Scan for the cell matching the given text and deliver its (x, y) coordinate at center. 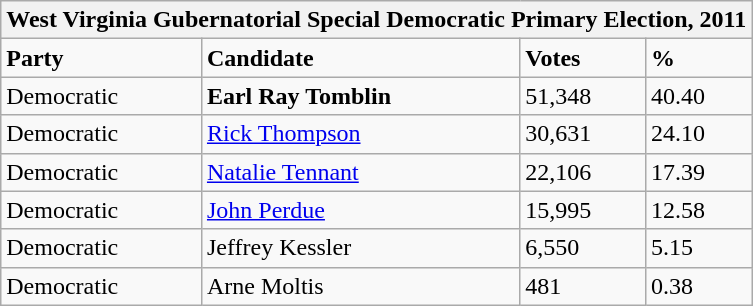
24.10 (698, 134)
22,106 (583, 172)
Rick Thompson (360, 134)
0.38 (698, 286)
481 (583, 286)
Arne Moltis (360, 286)
6,550 (583, 248)
Natalie Tennant (360, 172)
40.40 (698, 96)
Party (102, 58)
5.15 (698, 248)
Jeffrey Kessler (360, 248)
West Virginia Gubernatorial Special Democratic Primary Election, 2011 (376, 20)
12.58 (698, 210)
% (698, 58)
30,631 (583, 134)
John Perdue (360, 210)
Earl Ray Tomblin (360, 96)
15,995 (583, 210)
Candidate (360, 58)
51,348 (583, 96)
17.39 (698, 172)
Votes (583, 58)
